For the text-containing cell, return its midpoint in [x, y] coordinate format. 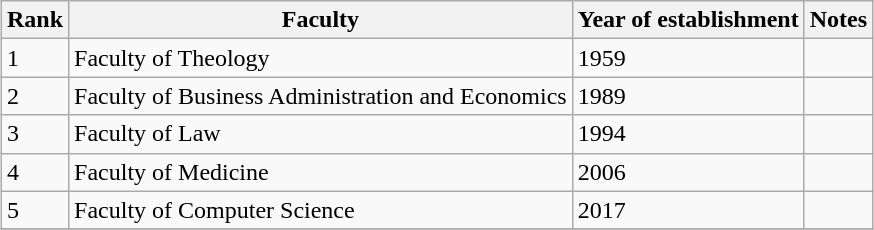
1 [34, 58]
Rank [34, 20]
Faculty of Theology [321, 58]
2017 [688, 210]
1994 [688, 134]
Notes [838, 20]
2006 [688, 172]
Faculty of Business Administration and Economics [321, 96]
3 [34, 134]
Year of establishment [688, 20]
Faculty of Computer Science [321, 210]
Faculty of Law [321, 134]
1989 [688, 96]
5 [34, 210]
1959 [688, 58]
Faculty [321, 20]
2 [34, 96]
4 [34, 172]
Faculty of Medicine [321, 172]
